Find where the given text appears and provide that cell's center as [X, Y] coordinate. 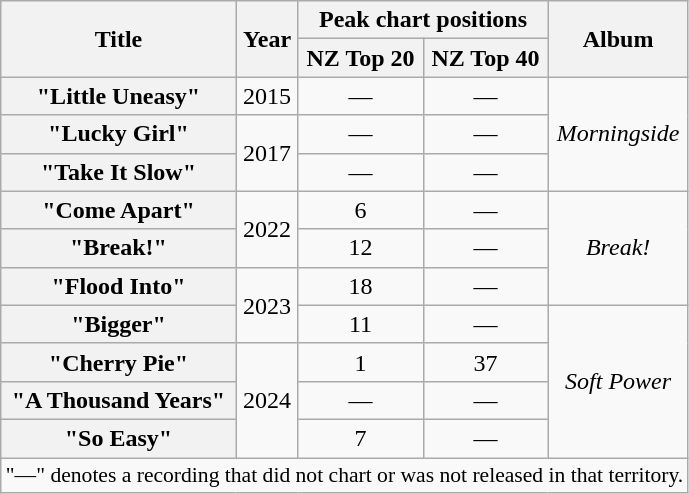
Soft Power [618, 381]
12 [360, 248]
2022 [267, 229]
7 [360, 438]
Morningside [618, 134]
"So Easy" [118, 438]
Break! [618, 248]
"A Thousand Years" [118, 400]
Year [267, 39]
"Come Apart" [118, 210]
Title [118, 39]
6 [360, 210]
"Lucky Girl" [118, 134]
18 [360, 286]
"Take It Slow" [118, 172]
37 [486, 362]
NZ Top 40 [486, 58]
NZ Top 20 [360, 58]
"Break!" [118, 248]
"Bigger" [118, 324]
"—" denotes a recording that did not chart or was not released in that territory. [345, 476]
2024 [267, 400]
2023 [267, 305]
"Little Uneasy" [118, 96]
"Flood Into" [118, 286]
Peak chart positions [423, 20]
1 [360, 362]
"Cherry Pie" [118, 362]
2017 [267, 153]
11 [360, 324]
Album [618, 39]
2015 [267, 96]
